Determine the (X, Y) coordinate at the center of the cell enclosing the given text.  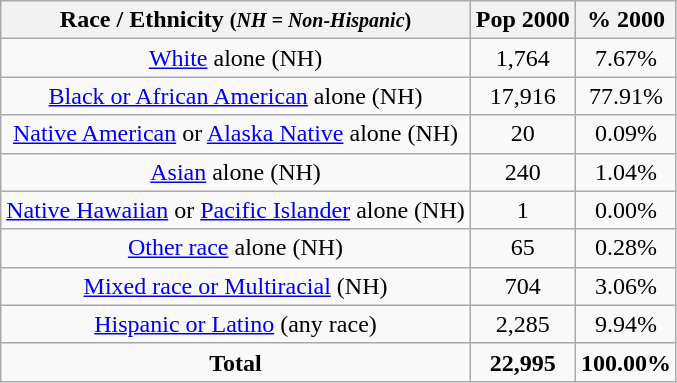
7.67% (626, 58)
Native Hawaiian or Pacific Islander alone (NH) (236, 210)
White alone (NH) (236, 58)
1 (522, 210)
Total (236, 362)
1,764 (522, 58)
2,285 (522, 324)
Black or African American alone (NH) (236, 96)
17,916 (522, 96)
0.09% (626, 134)
65 (522, 248)
704 (522, 286)
Race / Ethnicity (NH = Non-Hispanic) (236, 20)
240 (522, 172)
Other race alone (NH) (236, 248)
% 2000 (626, 20)
Hispanic or Latino (any race) (236, 324)
0.28% (626, 248)
100.00% (626, 362)
77.91% (626, 96)
Pop 2000 (522, 20)
1.04% (626, 172)
9.94% (626, 324)
Asian alone (NH) (236, 172)
Native American or Alaska Native alone (NH) (236, 134)
0.00% (626, 210)
Mixed race or Multiracial (NH) (236, 286)
3.06% (626, 286)
20 (522, 134)
22,995 (522, 362)
